Capture the cell that displays the provided text and extract its (x, y) central coordinate. 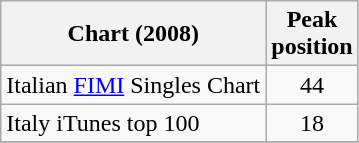
44 (312, 85)
Italian FIMI Singles Chart (134, 85)
Chart (2008) (134, 34)
Peakposition (312, 34)
18 (312, 123)
Italy iTunes top 100 (134, 123)
